Locate the cell with the specified text and output its [X, Y] center coordinate. 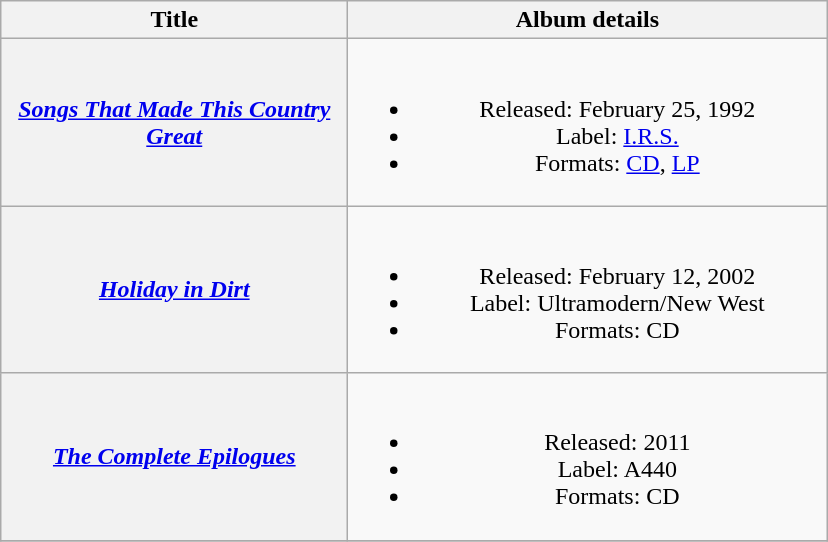
Holiday in Dirt [174, 290]
Songs That Made This Country Great [174, 122]
Title [174, 20]
Released: February 12, 2002Label: Ultramodern/New WestFormats: CD [588, 290]
Released: February 25, 1992Label: I.R.S.Formats: CD, LP [588, 122]
Album details [588, 20]
The Complete Epilogues [174, 456]
Released: 2011Label: A440Formats: CD [588, 456]
